Identify which cell holds the provided text, then report its [x, y] central coordinate. 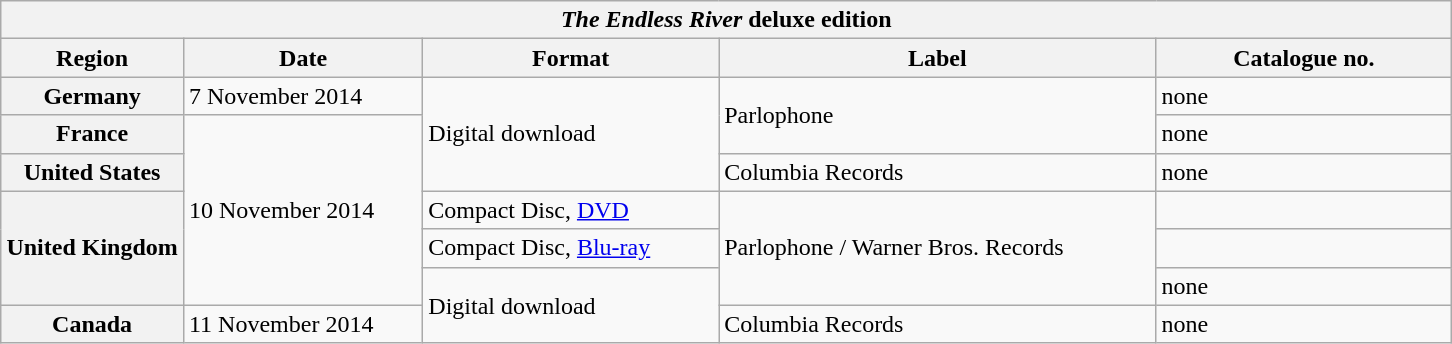
Parlophone [938, 115]
The Endless River deluxe edition [726, 20]
United Kingdom [92, 248]
Date [302, 58]
Parlophone / Warner Bros. Records [938, 248]
Compact Disc, Blu-ray [571, 248]
United States [92, 172]
10 November 2014 [302, 210]
Format [571, 58]
France [92, 134]
Canada [92, 324]
11 November 2014 [302, 324]
Label [938, 58]
Catalogue no. [1304, 58]
7 November 2014 [302, 96]
Germany [92, 96]
Region [92, 58]
Compact Disc, DVD [571, 210]
